Search for the cell housing the specified text and yield its [x, y] center coordinate. 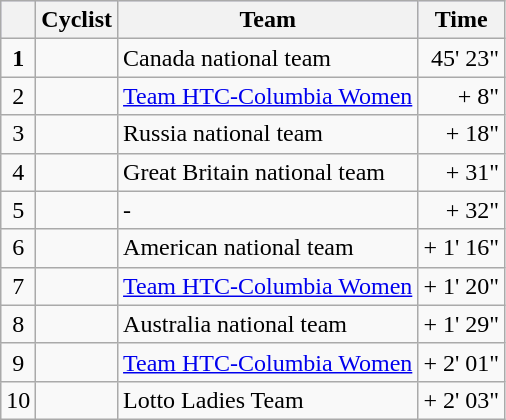
Lotto Ladies Team [268, 400]
Russia national team [268, 134]
Australia national team [268, 324]
Canada national team [268, 58]
8 [18, 324]
+ 18" [462, 134]
+ 2' 03" [462, 400]
+ 8" [462, 96]
+ 2' 01" [462, 362]
3 [18, 134]
45' 23" [462, 58]
+ 32" [462, 210]
Cyclist [77, 20]
American national team [268, 248]
2 [18, 96]
+ 1' 16" [462, 248]
- [268, 210]
7 [18, 286]
10 [18, 400]
+ 31" [462, 172]
6 [18, 248]
5 [18, 210]
+ 1' 29" [462, 324]
Great Britain national team [268, 172]
Team [268, 20]
4 [18, 172]
1 [18, 58]
Time [462, 20]
+ 1' 20" [462, 286]
9 [18, 362]
